Find where the given text appears and provide that cell's center as (X, Y) coordinate. 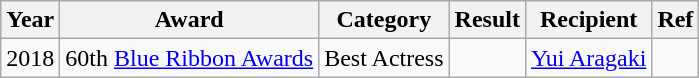
60th Blue Ribbon Awards (190, 58)
Category (384, 20)
Best Actress (384, 58)
Award (190, 20)
Yui Aragaki (588, 58)
Ref (676, 20)
Result (487, 20)
Year (30, 20)
Recipient (588, 20)
2018 (30, 58)
